Provide the (x, y) coordinate of the cell's center where the given text is located.  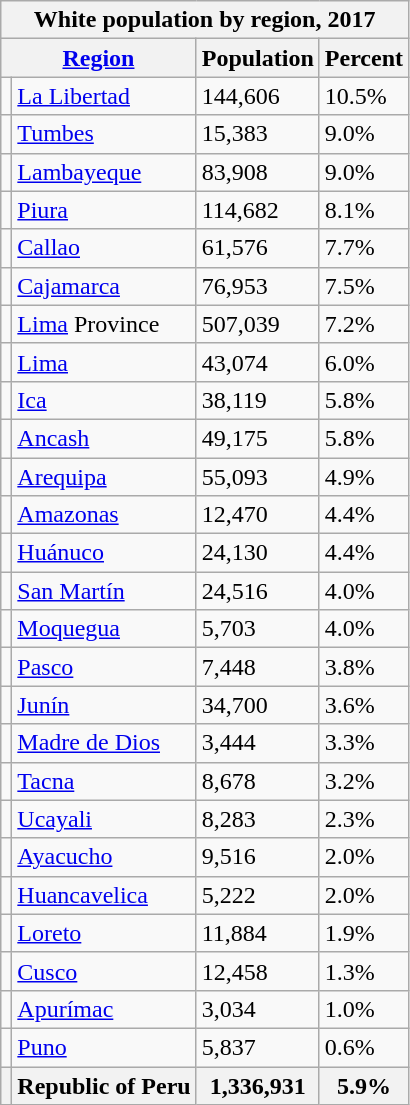
0.6% (364, 1047)
Tacna (104, 781)
61,576 (258, 248)
5,703 (258, 629)
1.9% (364, 933)
15,383 (258, 134)
49,175 (258, 438)
Ancash (104, 438)
Arequipa (104, 477)
43,074 (258, 362)
114,682 (258, 210)
9,516 (258, 857)
3,034 (258, 1009)
3.8% (364, 667)
10.5% (364, 96)
7.5% (364, 286)
1,336,931 (258, 1085)
144,606 (258, 96)
Region (98, 58)
507,039 (258, 324)
Percent (364, 58)
83,908 (258, 172)
8,283 (258, 819)
5,222 (258, 895)
Ucayali (104, 819)
Apurímac (104, 1009)
Junín (104, 705)
24,130 (258, 553)
2.3% (364, 819)
1.0% (364, 1009)
Ica (104, 400)
Republic of Peru (104, 1085)
White population by region, 2017 (205, 20)
Puno (104, 1047)
24,516 (258, 591)
3.2% (364, 781)
5,837 (258, 1047)
San Martín (104, 591)
3.3% (364, 743)
7.2% (364, 324)
Huánuco (104, 553)
34,700 (258, 705)
1.3% (364, 971)
Population (258, 58)
Lima (104, 362)
Madre de Dios (104, 743)
4.9% (364, 477)
12,470 (258, 515)
3,444 (258, 743)
Moquegua (104, 629)
Amazonas (104, 515)
12,458 (258, 971)
8,678 (258, 781)
6.0% (364, 362)
Cajamarca (104, 286)
Piura (104, 210)
Pasco (104, 667)
55,093 (258, 477)
Loreto (104, 933)
Lima Province (104, 324)
Tumbes (104, 134)
11,884 (258, 933)
3.6% (364, 705)
La Libertad (104, 96)
7.7% (364, 248)
Cusco (104, 971)
Lambayeque (104, 172)
Huancavelica (104, 895)
Ayacucho (104, 857)
Callao (104, 248)
76,953 (258, 286)
7,448 (258, 667)
38,119 (258, 400)
8.1% (364, 210)
5.9% (364, 1085)
